From the cell containing the given text, extract its center point as [X, Y] coordinate. 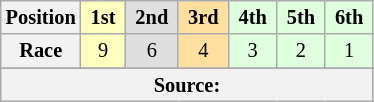
6th [349, 17]
3 [253, 51]
1st [104, 17]
2nd [152, 17]
5th [301, 17]
1 [349, 51]
9 [104, 51]
2 [301, 51]
4th [253, 17]
Position [41, 17]
6 [152, 51]
Source: [187, 85]
Race [41, 51]
4 [203, 51]
3rd [203, 17]
